From the cell containing the given text, extract its center point as [X, Y] coordinate. 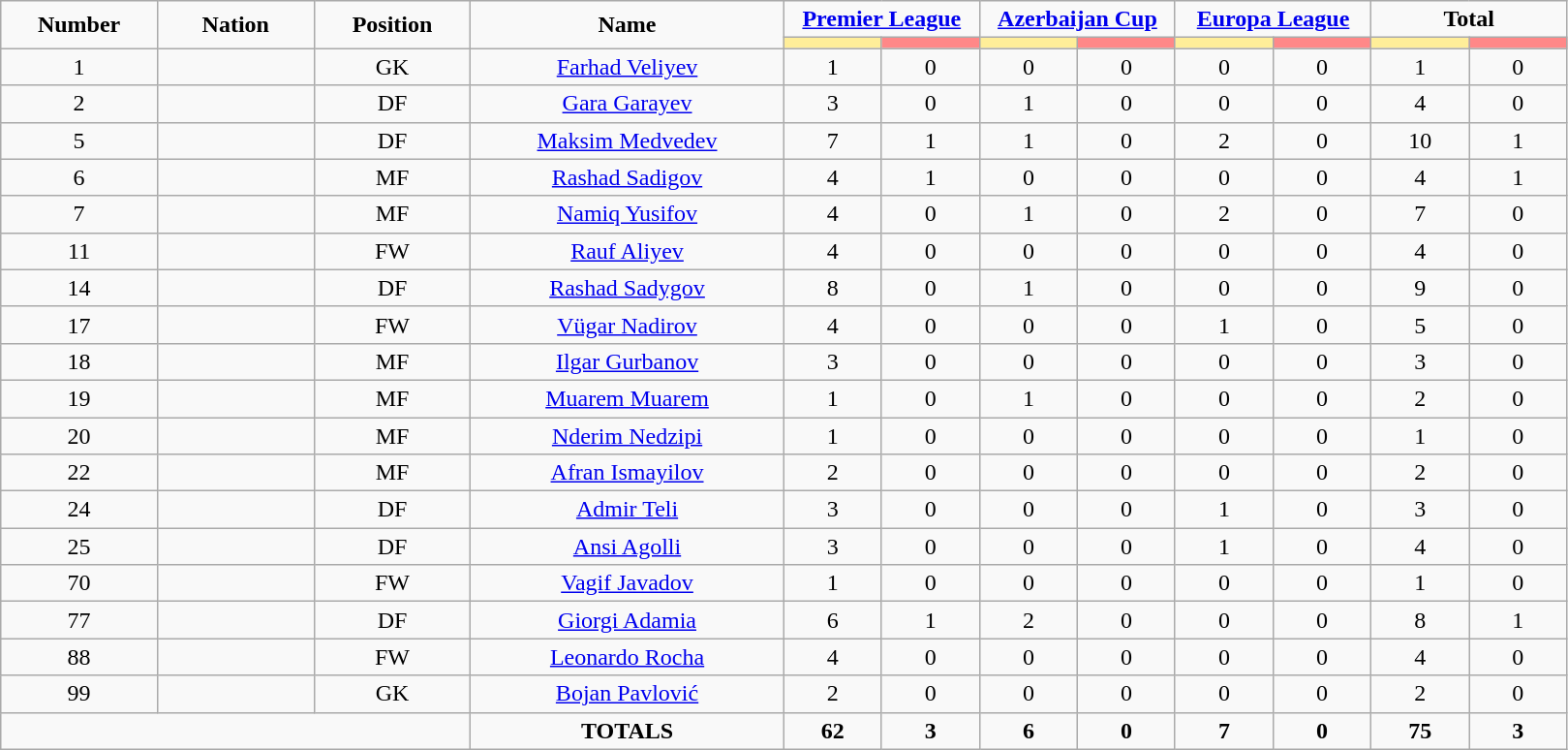
22 [79, 473]
99 [79, 694]
Ilgar Gurbanov [628, 361]
Bojan Pavlović [628, 694]
77 [79, 620]
25 [79, 547]
Vügar Nadirov [628, 325]
9 [1420, 288]
75 [1420, 731]
Rashad Sadygov [628, 288]
Azerbaijan Cup [1077, 19]
Farhad Veliyev [628, 67]
Rashad Sadigov [628, 177]
Nation [235, 25]
70 [79, 583]
Muarem Muarem [628, 398]
Afran Ismayilov [628, 473]
Nderim Nedzipi [628, 435]
Vagif Javadov [628, 583]
18 [79, 361]
TOTALS [628, 731]
11 [79, 251]
62 [833, 731]
Maksim Medvedev [628, 141]
Leonardo Rocha [628, 657]
Rauf Aliyev [628, 251]
88 [79, 657]
Namiq Yusifov [628, 214]
20 [79, 435]
17 [79, 325]
Admir Teli [628, 510]
Premier League [881, 19]
Position [392, 25]
Name [628, 25]
Gara Garayev [628, 104]
Giorgi Adamia [628, 620]
Ansi Agolli [628, 547]
Europa League [1273, 19]
19 [79, 398]
10 [1420, 141]
14 [79, 288]
Number [79, 25]
24 [79, 510]
Total [1469, 19]
